From the cell containing the given text, extract its center point as (x, y) coordinate. 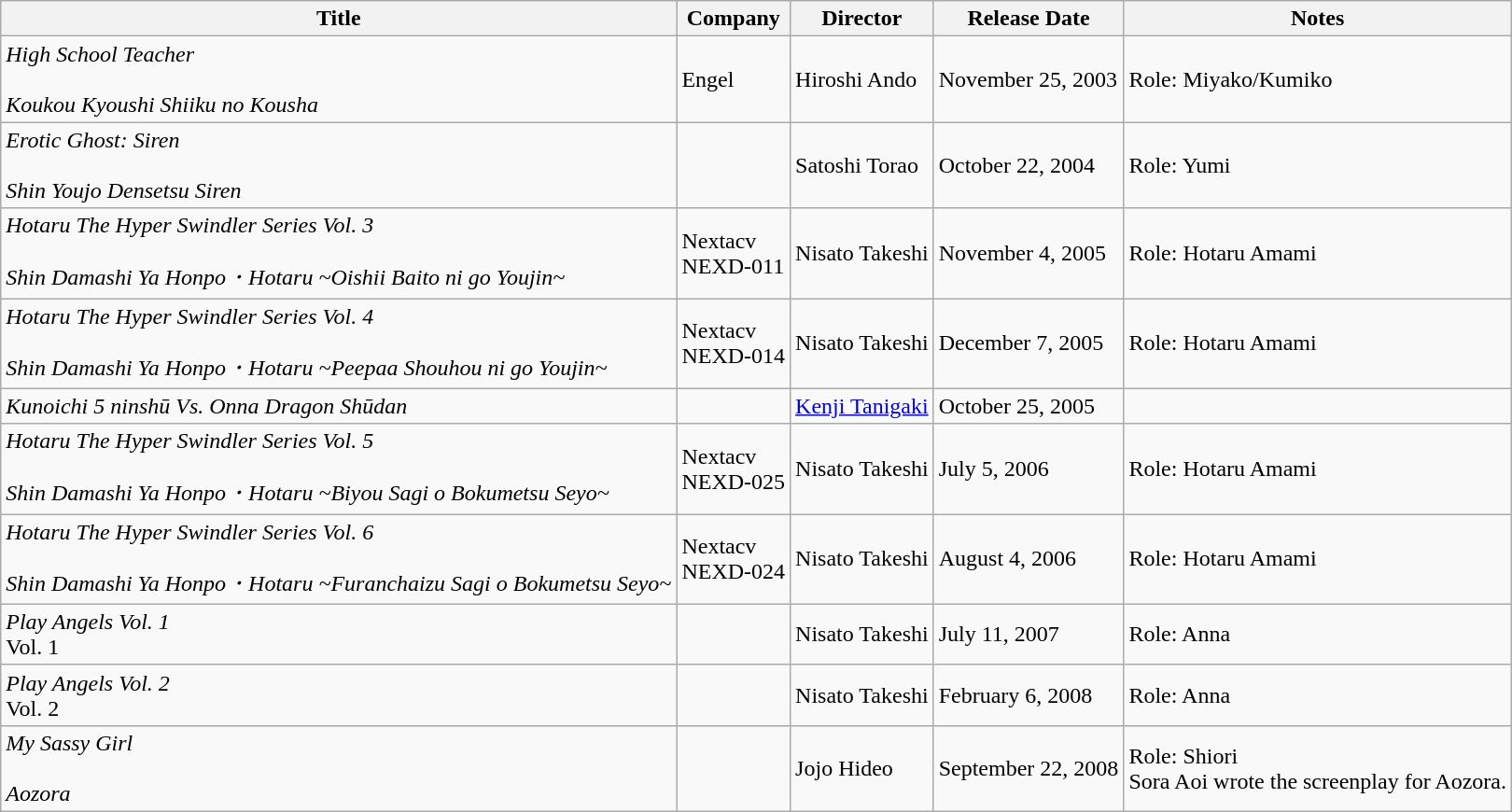
My Sassy GirlAozora (339, 768)
Satoshi Torao (862, 165)
Company (734, 19)
High School TeacherKoukou Kyoushi Shiiku no Kousha (339, 79)
Release Date (1029, 19)
Title (339, 19)
Hiroshi Ando (862, 79)
Hotaru The Hyper Swindler Series Vol. 6Shin Damashi Ya Honpo・Hotaru ~Furanchaizu Sagi o Bokumetsu Seyo~ (339, 560)
Erotic Ghost: SirenShin Youjo Densetsu Siren (339, 165)
Kunoichi 5 ninshū Vs. Onna Dragon Shūdan (339, 406)
October 25, 2005 (1029, 406)
Role: ShioriSora Aoi wrote the screenplay for Aozora. (1318, 768)
July 5, 2006 (1029, 469)
Role: Yumi (1318, 165)
February 6, 2008 (1029, 694)
NextacvNEXD-011 (734, 254)
NextacvNEXD-025 (734, 469)
Notes (1318, 19)
Play Angels Vol. 1 Vol. 1 (339, 635)
August 4, 2006 (1029, 560)
Play Angels Vol. 2 Vol. 2 (339, 694)
November 25, 2003 (1029, 79)
Hotaru The Hyper Swindler Series Vol. 5Shin Damashi Ya Honpo・Hotaru ~Biyou Sagi o Bokumetsu Seyo~ (339, 469)
NextacvNEXD-024 (734, 560)
December 7, 2005 (1029, 343)
Kenji Tanigaki (862, 406)
Hotaru The Hyper Swindler Series Vol. 3Shin Damashi Ya Honpo・Hotaru ~Oishii Baito ni go Youjin~ (339, 254)
November 4, 2005 (1029, 254)
Hotaru The Hyper Swindler Series Vol. 4Shin Damashi Ya Honpo・Hotaru ~Peepaa Shouhou ni go Youjin~ (339, 343)
September 22, 2008 (1029, 768)
July 11, 2007 (1029, 635)
Director (862, 19)
Engel (734, 79)
October 22, 2004 (1029, 165)
NextacvNEXD-014 (734, 343)
Jojo Hideo (862, 768)
Role: Miyako/Kumiko (1318, 79)
